Output the [x, y] coordinate of the center of the cell containing the given text.  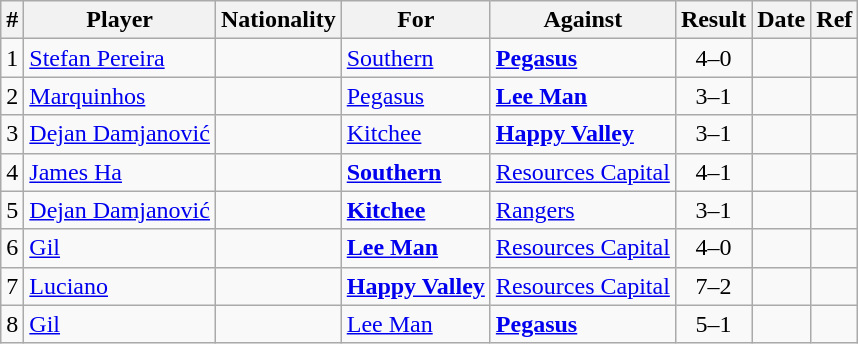
Stefan Pereira [120, 58]
Against [582, 20]
Player [120, 20]
Luciano [120, 286]
Marquinhos [120, 96]
Ref [834, 20]
5–1 [713, 324]
3 [12, 134]
4–1 [713, 172]
5 [12, 210]
6 [12, 248]
7–2 [713, 286]
Nationality [278, 20]
7 [12, 286]
Result [713, 20]
# [12, 20]
James Ha [120, 172]
8 [12, 324]
Date [782, 20]
4 [12, 172]
Rangers [582, 210]
For [416, 20]
1 [12, 58]
2 [12, 96]
